Pinpoint the cell where the given text exists, returning its [X, Y] midpoint coordinate. 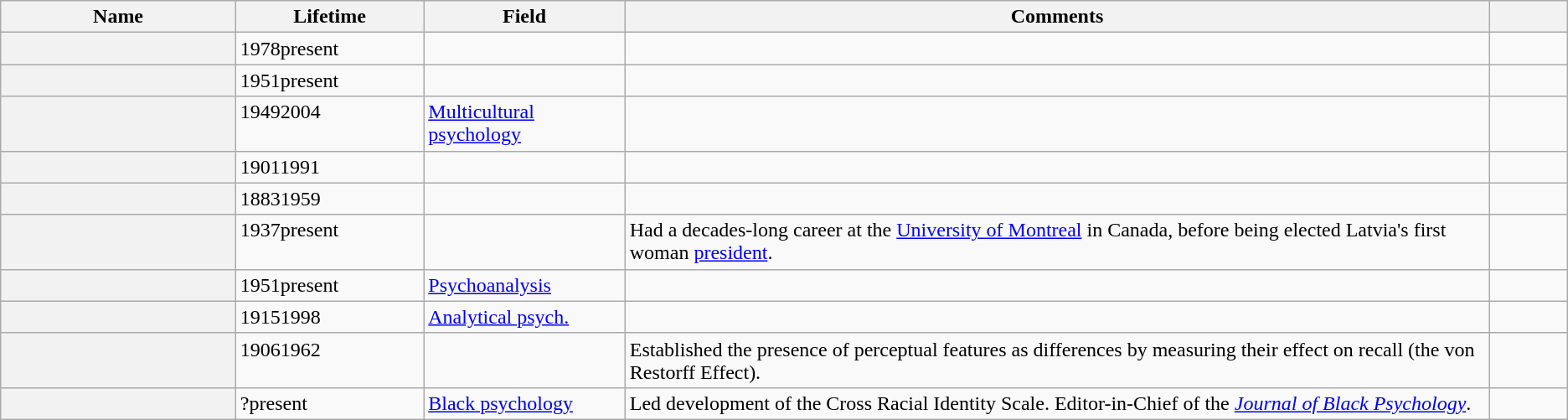
Led development of the Cross Racial Identity Scale. Editor-in-Chief of the Journal of Black Psychology. [1057, 403]
19061962 [329, 360]
Psychoanalysis [524, 285]
19151998 [329, 317]
1937present [329, 241]
18831959 [329, 199]
Comments [1057, 17]
Lifetime [329, 17]
?present [329, 403]
19492004 [329, 124]
Field [524, 17]
Had a decades-long career at the University of Montreal in Canada, before being elected Latvia's first woman president. [1057, 241]
Name [119, 17]
Black psychology [524, 403]
19011991 [329, 167]
Established the presence of perceptual features as differences by measuring their effect on recall (the von Restorff Effect). [1057, 360]
1978present [329, 49]
Analytical psych. [524, 317]
Multicultural psychology [524, 124]
